Locate the cell with the specified text and output its (x, y) center coordinate. 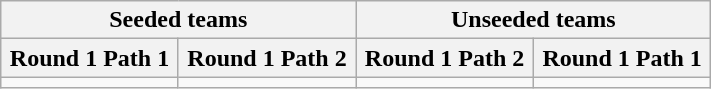
Seeded teams (178, 20)
Unseeded teams (534, 20)
